Output the (X, Y) coordinate of the center of the cell containing the given text.  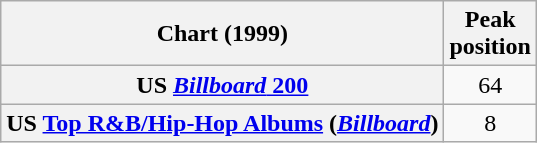
US Top R&B/Hip-Hop Albums (Billboard) (222, 123)
8 (490, 123)
64 (490, 85)
Peak position (490, 34)
Chart (1999) (222, 34)
US Billboard 200 (222, 85)
